Return [x, y] of the center of cell containing provided text 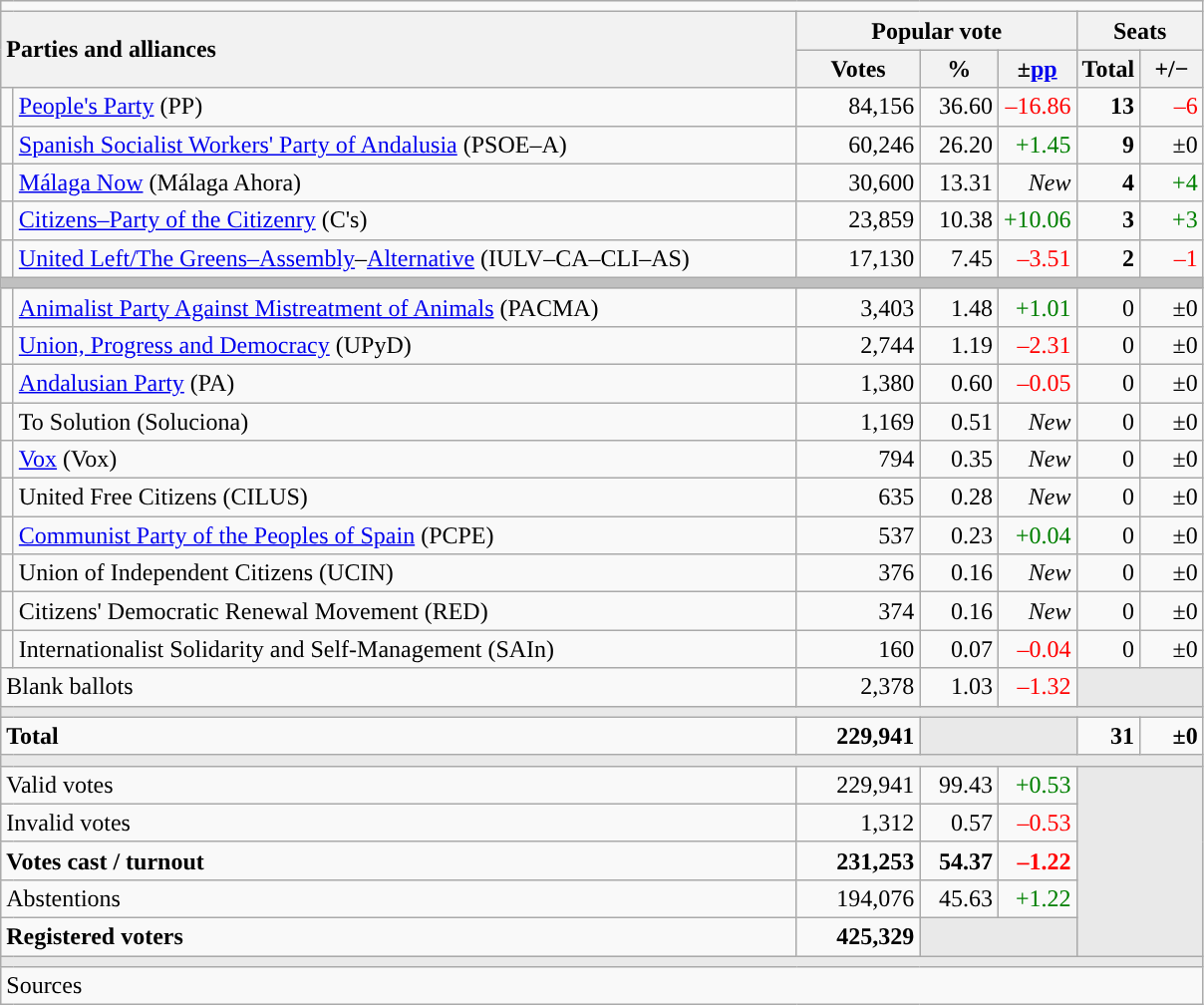
–2.31 [1037, 345]
30,600 [858, 182]
0.57 [959, 823]
36.60 [959, 107]
0.35 [959, 460]
425,329 [858, 936]
United Free Citizens (CILUS) [405, 498]
Votes cast / turnout [399, 860]
26.20 [959, 145]
13.31 [959, 182]
Blank ballots [399, 687]
0.28 [959, 498]
376 [858, 573]
Andalusian Party (PA) [405, 383]
Seats [1140, 31]
–16.86 [1037, 107]
1,380 [858, 383]
% [959, 69]
13 [1108, 107]
United Left/The Greens–Assembly–Alternative (IULV–CA–CLI–AS) [405, 258]
–1 [1172, 258]
–6 [1172, 107]
Citizens' Democratic Renewal Movement (RED) [405, 611]
1.48 [959, 307]
Animalist Party Against Mistreatment of Animals (PACMA) [405, 307]
23,859 [858, 220]
17,130 [858, 258]
60,246 [858, 145]
+1.01 [1037, 307]
3 [1108, 220]
Votes [858, 69]
Parties and alliances [399, 50]
1.19 [959, 345]
Registered voters [399, 936]
+0.04 [1037, 535]
2,744 [858, 345]
Abstentions [399, 898]
–0.04 [1037, 649]
10.38 [959, 220]
±pp [1037, 69]
194,076 [858, 898]
0.60 [959, 383]
+4 [1172, 182]
+10.06 [1037, 220]
31 [1108, 736]
537 [858, 535]
Citizens–Party of the Citizenry (C's) [405, 220]
794 [858, 460]
1,312 [858, 823]
0.51 [959, 422]
4 [1108, 182]
7.45 [959, 258]
3,403 [858, 307]
45.63 [959, 898]
Invalid votes [399, 823]
Sources [602, 986]
Union, Progress and Democracy (UPyD) [405, 345]
People's Party (PP) [405, 107]
1,169 [858, 422]
231,253 [858, 860]
–0.05 [1037, 383]
+3 [1172, 220]
Valid votes [399, 785]
–1.22 [1037, 860]
Union of Independent Citizens (UCIN) [405, 573]
+1.22 [1037, 898]
Popular vote [937, 31]
54.37 [959, 860]
1.03 [959, 687]
2 [1108, 258]
2,378 [858, 687]
99.43 [959, 785]
To Solution (Soluciona) [405, 422]
+0.53 [1037, 785]
+/− [1172, 69]
–3.51 [1037, 258]
84,156 [858, 107]
Málaga Now (Málaga Ahora) [405, 182]
Communist Party of the Peoples of Spain (PCPE) [405, 535]
Internationalist Solidarity and Self-Management (SAIn) [405, 649]
160 [858, 649]
–1.32 [1037, 687]
635 [858, 498]
–0.53 [1037, 823]
+1.45 [1037, 145]
374 [858, 611]
0.23 [959, 535]
Vox (Vox) [405, 460]
Spanish Socialist Workers' Party of Andalusia (PSOE–A) [405, 145]
0.07 [959, 649]
9 [1108, 145]
